Output the [X, Y] coordinate of the center of the cell containing the given text.  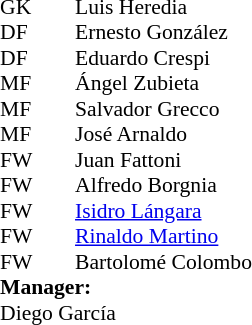
Manager: [126, 287]
Salvador Grecco [164, 109]
José Arnaldo [164, 135]
Bartolomé Colombo [164, 262]
Isidro Lángara [164, 211]
Alfredo Borgnia [164, 185]
Rinaldo Martino [164, 237]
Eduardo Crespi [164, 58]
Ernesto González [164, 33]
Juan Fattoni [164, 160]
Ángel Zubieta [164, 83]
